Identify which cell holds the provided text, then report its [X, Y] central coordinate. 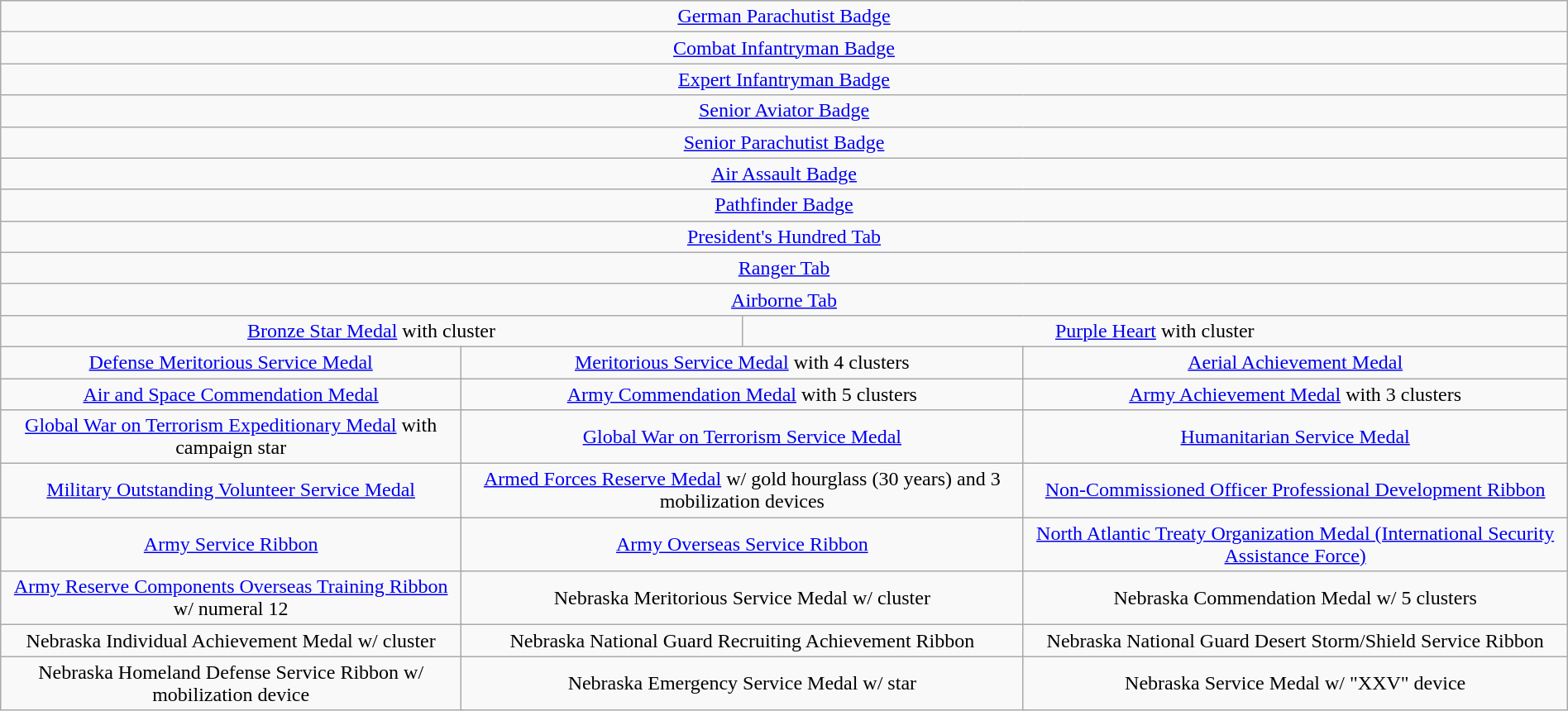
Army Commendation Medal with 5 clusters [743, 394]
Nebraska Service Medal w/ "XXV" device [1295, 683]
Army Achievement Medal with 3 clusters [1295, 394]
Nebraska National Guard Recruiting Achievement Ribbon [743, 641]
Military Outstanding Volunteer Service Medal [232, 491]
German Parachutist Badge [784, 17]
Bronze Star Medal with cluster [372, 331]
Senior Aviator Badge [784, 111]
Non-Commissioned Officer Professional Development Ribbon [1295, 491]
Purple Heart with cluster [1154, 331]
Nebraska Commendation Medal w/ 5 clusters [1295, 599]
Global War on Terrorism Expeditionary Medal with campaign star [232, 437]
Aerial Achievement Medal [1295, 362]
Defense Meritorious Service Medal [232, 362]
Army Service Ribbon [232, 544]
Army Reserve Components Overseas Training Ribbon w/ numeral 12 [232, 599]
Senior Parachutist Badge [784, 142]
Global War on Terrorism Service Medal [743, 437]
President's Hundred Tab [784, 236]
Meritorious Service Medal with 4 clusters [743, 362]
Armed Forces Reserve Medal w/ gold hourglass (30 years) and 3 mobilization devices [743, 491]
Nebraska Emergency Service Medal w/ star [743, 683]
Ranger Tab [784, 268]
North Atlantic Treaty Organization Medal (International Security Assistance Force) [1295, 544]
Nebraska Homeland Defense Service Ribbon w/ mobilization device [232, 683]
Combat Infantryman Badge [784, 48]
Pathfinder Badge [784, 205]
Nebraska Individual Achievement Medal w/ cluster [232, 641]
Expert Infantryman Badge [784, 79]
Army Overseas Service Ribbon [743, 544]
Air and Space Commendation Medal [232, 394]
Nebraska Meritorious Service Medal w/ cluster [743, 599]
Humanitarian Service Medal [1295, 437]
Nebraska National Guard Desert Storm/Shield Service Ribbon [1295, 641]
Airborne Tab [784, 299]
Air Assault Badge [784, 174]
